Identify which cell holds the provided text, then report its (X, Y) central coordinate. 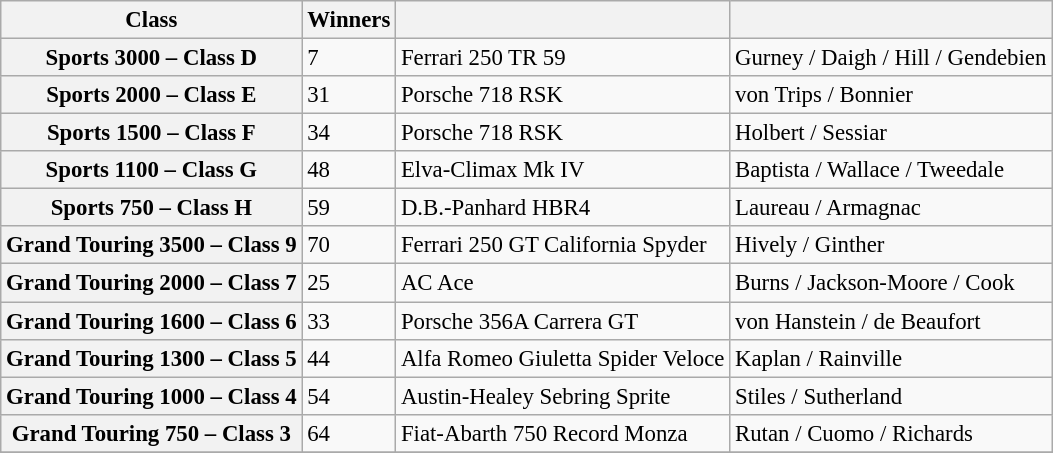
Gurney / Daigh / Hill / Gendebien (891, 58)
59 (349, 208)
Hively / Ginther (891, 245)
Ferrari 250 TR 59 (563, 58)
Sports 1100 – Class G (152, 170)
34 (349, 133)
von Hanstein / de Beaufort (891, 321)
Elva-Climax Mk IV (563, 170)
Class (152, 20)
AC Ace (563, 283)
Rutan / Cuomo / Richards (891, 433)
Winners (349, 20)
31 (349, 95)
Sports 2000 – Class E (152, 95)
Grand Touring 2000 – Class 7 (152, 283)
von Trips / Bonnier (891, 95)
44 (349, 358)
Fiat-Abarth 750 Record Monza (563, 433)
Sports 3000 – Class D (152, 58)
54 (349, 396)
Grand Touring 1000 – Class 4 (152, 396)
Grand Touring 3500 – Class 9 (152, 245)
7 (349, 58)
64 (349, 433)
25 (349, 283)
Sports 1500 – Class F (152, 133)
D.B.-Panhard HBR4 (563, 208)
Kaplan / Rainville (891, 358)
Holbert / Sessiar (891, 133)
Ferrari 250 GT California Spyder (563, 245)
Alfa Romeo Giuletta Spider Veloce (563, 358)
Sports 750 – Class H (152, 208)
Burns / Jackson-Moore / Cook (891, 283)
Austin-Healey Sebring Sprite (563, 396)
70 (349, 245)
Grand Touring 1300 – Class 5 (152, 358)
33 (349, 321)
Grand Touring 750 – Class 3 (152, 433)
Laureau / Armagnac (891, 208)
Grand Touring 1600 – Class 6 (152, 321)
Stiles / Sutherland (891, 396)
Baptista / Wallace / Tweedale (891, 170)
48 (349, 170)
Porsche 356A Carrera GT (563, 321)
